Output the [x, y] coordinate of the center of the cell containing the given text.  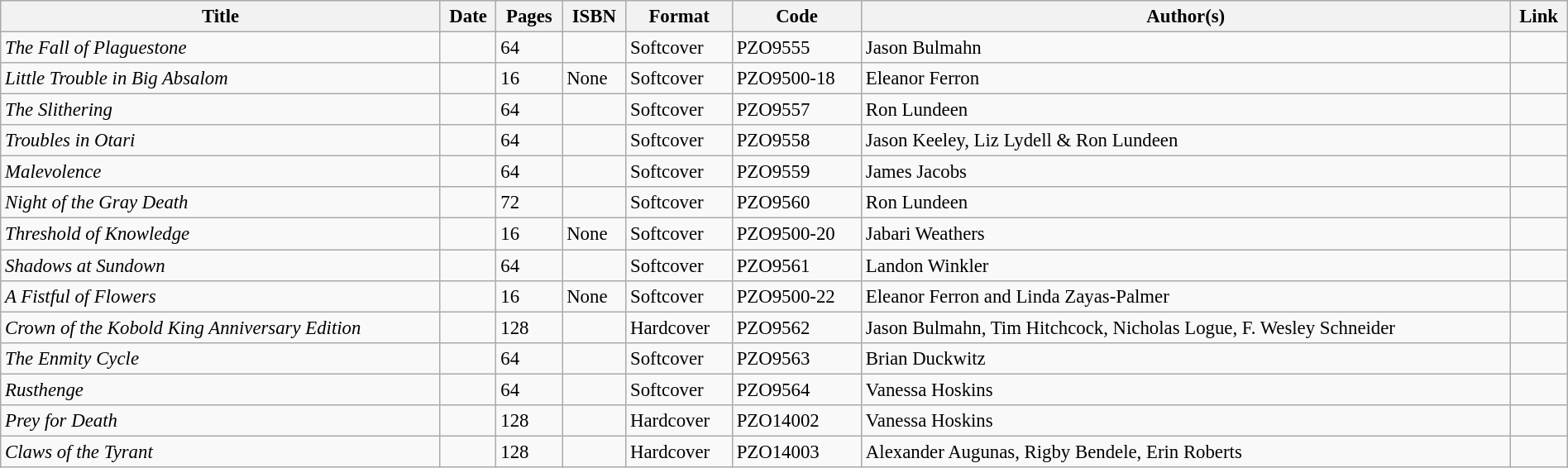
Little Trouble in Big Absalom [221, 79]
The Slithering [221, 110]
Eleanor Ferron and Linda Zayas-Palmer [1186, 296]
Title [221, 17]
Code [796, 17]
Jason Bulmahn, Tim Hitchcock, Nicholas Logue, F. Wesley Schneider [1186, 327]
Troubles in Otari [221, 141]
PZO9562 [796, 327]
Threshold of Knowledge [221, 234]
Crown of the Kobold King Anniversary Edition [221, 327]
PZO9564 [796, 389]
Format [680, 17]
Link [1538, 17]
PZO14002 [796, 421]
The Enmity Cycle [221, 358]
Jabari Weathers [1186, 234]
PZO14003 [796, 451]
Prey for Death [221, 421]
Brian Duckwitz [1186, 358]
A Fistful of Flowers [221, 296]
Pages [529, 17]
PZO9563 [796, 358]
PZO9558 [796, 141]
PZO9559 [796, 172]
The Fall of Plaguestone [221, 48]
PZO9557 [796, 110]
72 [529, 203]
Date [468, 17]
PZO9500-22 [796, 296]
PZO9555 [796, 48]
Landon Winkler [1186, 265]
Malevolence [221, 172]
PZO9500-18 [796, 79]
Night of the Gray Death [221, 203]
Shadows at Sundown [221, 265]
PZO9500-20 [796, 234]
PZO9561 [796, 265]
Jason Keeley, Liz Lydell & Ron Lundeen [1186, 141]
Jason Bulmahn [1186, 48]
PZO9560 [796, 203]
Claws of the Tyrant [221, 451]
Rusthenge [221, 389]
Author(s) [1186, 17]
Alexander Augunas, Rigby Bendele, Erin Roberts [1186, 451]
James Jacobs [1186, 172]
Eleanor Ferron [1186, 79]
ISBN [594, 17]
